Return the [X, Y] coordinate for the center point of the cell that contains the specified text.  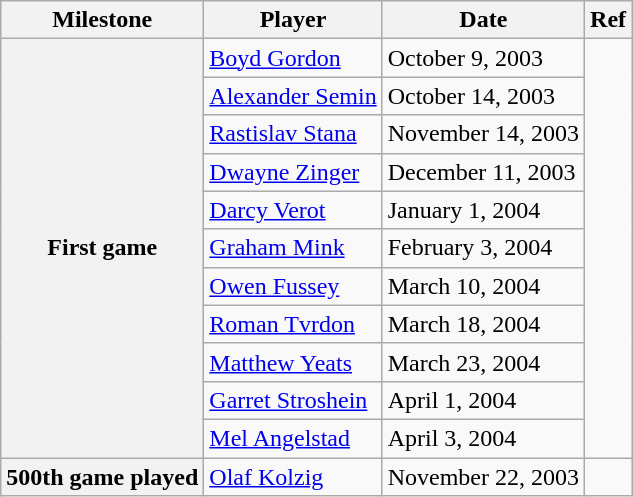
December 11, 2003 [483, 172]
Graham Mink [293, 248]
October 14, 2003 [483, 96]
Garret Stroshein [293, 400]
Boyd Gordon [293, 58]
Matthew Yeats [293, 362]
First game [102, 248]
April 1, 2004 [483, 400]
November 22, 2003 [483, 477]
November 14, 2003 [483, 134]
Alexander Semin [293, 96]
Dwayne Zinger [293, 172]
Player [293, 20]
Ref [608, 20]
March 10, 2004 [483, 286]
Mel Angelstad [293, 438]
500th game played [102, 477]
February 3, 2004 [483, 248]
Olaf Kolzig [293, 477]
April 3, 2004 [483, 438]
January 1, 2004 [483, 210]
Darcy Verot [293, 210]
Milestone [102, 20]
Rastislav Stana [293, 134]
October 9, 2003 [483, 58]
Owen Fussey [293, 286]
Date [483, 20]
March 18, 2004 [483, 324]
Roman Tvrdon [293, 324]
March 23, 2004 [483, 362]
